Identify which cell holds the provided text, then report its [X, Y] central coordinate. 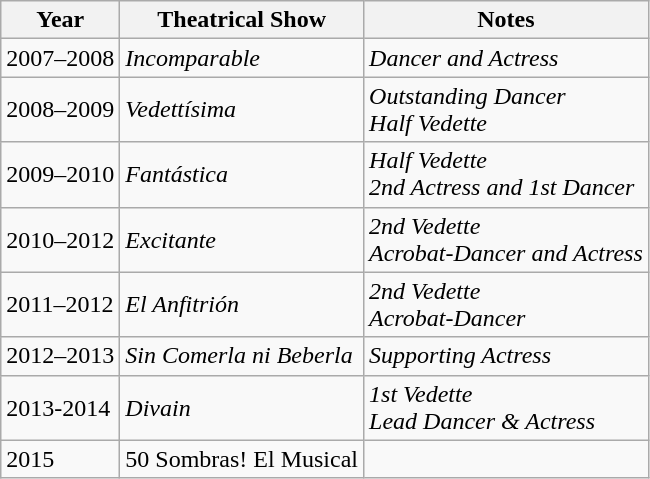
2nd VedetteAcrobat-Dancer and Actress [506, 240]
Notes [506, 20]
2011–2012 [60, 304]
Year [60, 20]
Excitante [242, 240]
2008–2009 [60, 110]
Vedettísima [242, 110]
Theatrical Show [242, 20]
2007–2008 [60, 58]
Sin Comerla ni Beberla [242, 356]
1st VedetteLead Dancer & Actress [506, 408]
2015 [60, 459]
Outstanding DancerHalf Vedette [506, 110]
2012–2013 [60, 356]
2010–2012 [60, 240]
Supporting Actress [506, 356]
2013-2014 [60, 408]
50 Sombras! El Musical [242, 459]
2nd VedetteAcrobat-Dancer [506, 304]
Incomparable [242, 58]
Fantástica [242, 174]
Half Vedette2nd Actress and 1st Dancer [506, 174]
El Anfitrión [242, 304]
2009–2010 [60, 174]
Divain [242, 408]
Dancer and Actress [506, 58]
